Locate the cell with the specified text and output its (x, y) center coordinate. 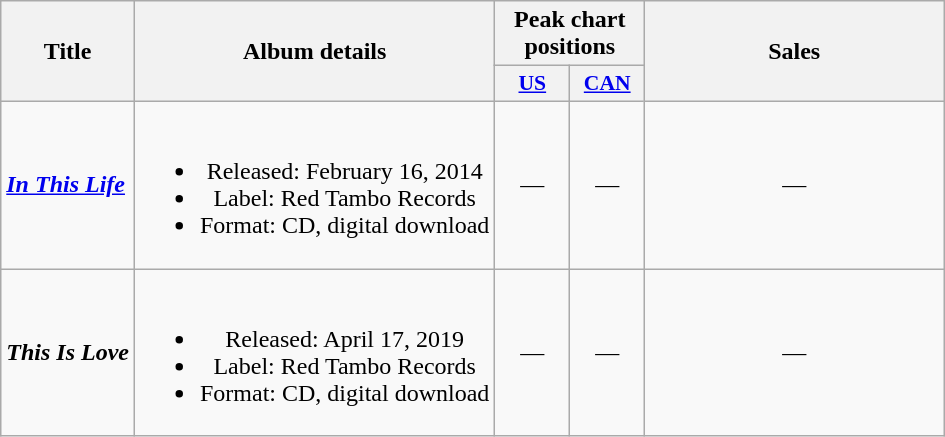
US (532, 84)
This Is Love (68, 352)
Released: February 16, 2014Label: Red Tambo RecordsFormat: CD, digital download (314, 184)
Title (68, 52)
Released: April 17, 2019Label: Red Tambo RecordsFormat: CD, digital download (314, 352)
Album details (314, 52)
CAN (608, 84)
In This Life (68, 184)
Sales (794, 52)
Peak chart positions (570, 34)
